Capture the cell that displays the provided text and extract its [x, y] central coordinate. 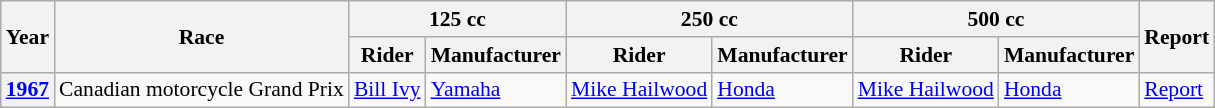
Yamaha [496, 90]
1967 [28, 90]
250 cc [710, 19]
500 cc [996, 19]
Canadian motorcycle Grand Prix [202, 90]
125 cc [458, 19]
Year [28, 36]
Bill Ivy [388, 90]
Race [202, 36]
